Pinpoint the cell where the given text exists, returning its (X, Y) midpoint coordinate. 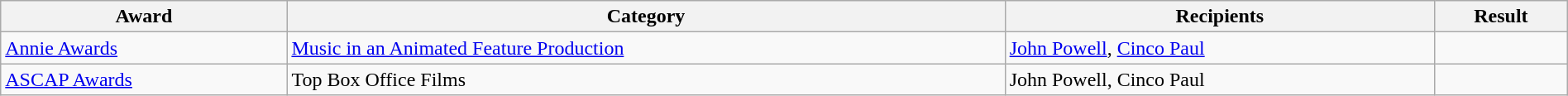
Result (1502, 17)
Annie Awards (144, 48)
Top Box Office Films (646, 79)
Category (646, 17)
Award (144, 17)
Recipients (1219, 17)
Music in an Animated Feature Production (646, 48)
ASCAP Awards (144, 79)
